Extract the [X, Y] coordinate from the center of the cell holding the provided text.  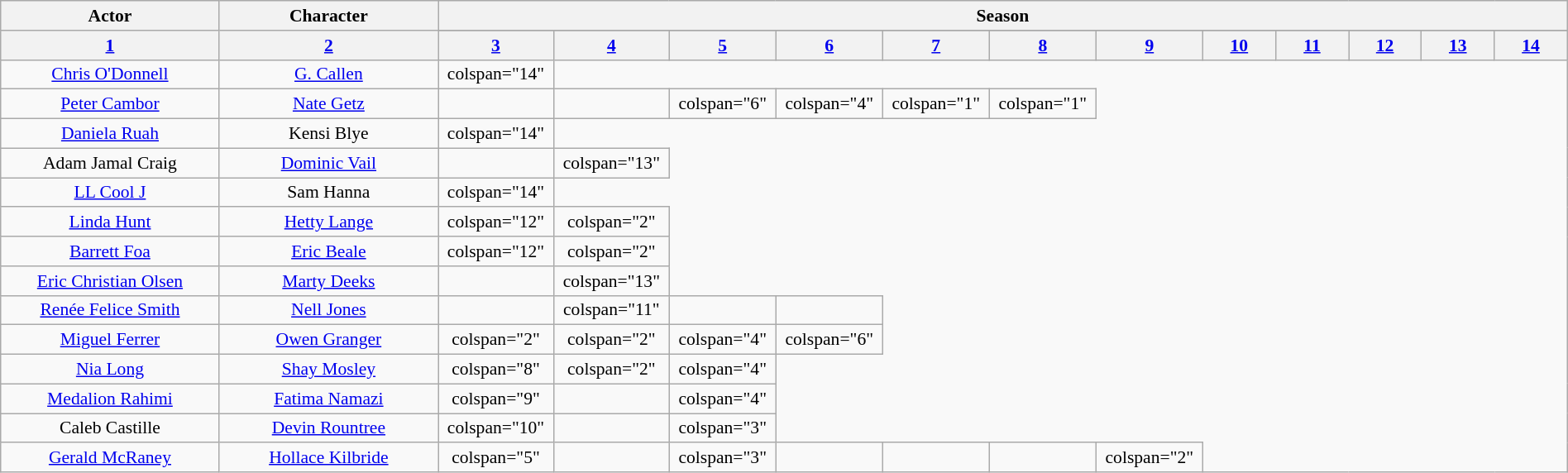
Daniela Ruah [110, 134]
5 [723, 45]
Hollace Kilbride [328, 458]
3 [496, 45]
Medalion Rahimi [110, 399]
14 [1531, 45]
Shay Mosley [328, 370]
6 [829, 45]
G. Callen [328, 74]
Marty Deeks [328, 281]
7 [936, 45]
Sam Hanna [328, 193]
Nia Long [110, 370]
Peter Cambor [110, 104]
Eric Beale [328, 251]
4 [611, 45]
Dominic Vail [328, 163]
Fatima Namazi [328, 399]
Barrett Foa [110, 251]
Actor [110, 16]
colspan="10" [496, 428]
colspan="8" [496, 370]
12 [1385, 45]
Linda Hunt [110, 222]
Devin Rountree [328, 428]
Character [328, 16]
9 [1150, 45]
1 [110, 45]
Renée Felice Smith [110, 310]
11 [1312, 45]
13 [1458, 45]
Season [1003, 16]
colspan="5" [496, 458]
10 [1239, 45]
8 [1042, 45]
Nell Jones [328, 310]
colspan="9" [496, 399]
2 [328, 45]
Miguel Ferrer [110, 340]
Chris O'Donnell [110, 74]
Owen Granger [328, 340]
colspan="11" [611, 310]
LL Cool J [110, 193]
Kensi Blye [328, 134]
Nate Getz [328, 104]
Gerald McRaney [110, 458]
Hetty Lange [328, 222]
Adam Jamal Craig [110, 163]
Eric Christian Olsen [110, 281]
Caleb Castille [110, 428]
